Output the [x, y] coordinate of the center of the cell containing the given text.  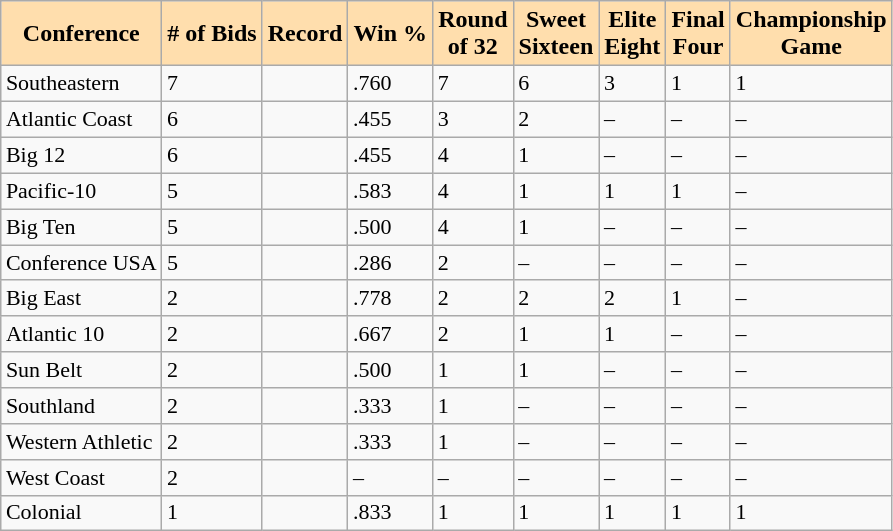
Conference [82, 34]
Win % [390, 34]
.667 [390, 334]
.760 [390, 84]
Colonial [82, 513]
Western Athletic [82, 441]
Round of 32 [473, 34]
Atlantic 10 [82, 334]
.778 [390, 298]
Sweet Sixteen [556, 34]
Final Four [698, 34]
Pacific-10 [82, 191]
Conference USA [82, 263]
Southland [82, 406]
Record [305, 34]
Big East [82, 298]
Southeastern [82, 84]
Championship Game [811, 34]
Sun Belt [82, 370]
.833 [390, 513]
.583 [390, 191]
Big Ten [82, 227]
Atlantic Coast [82, 120]
Big 12 [82, 155]
# of Bids [212, 34]
West Coast [82, 477]
.286 [390, 263]
Elite Eight [632, 34]
